Capture the cell that displays the provided text and extract its (x, y) central coordinate. 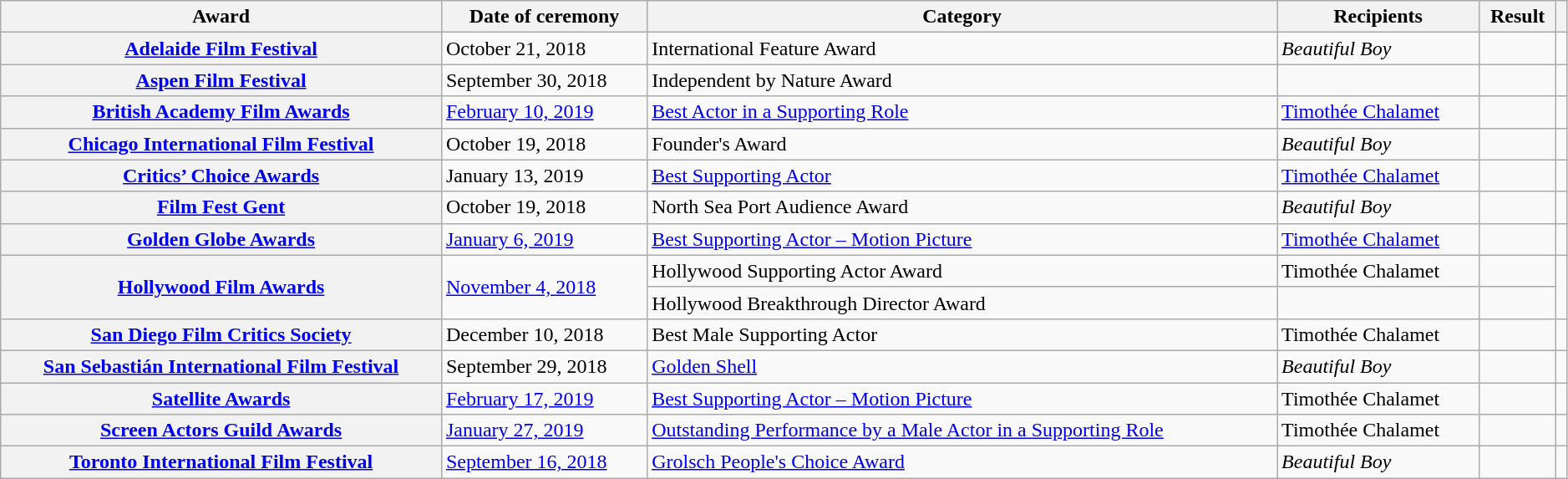
October 21, 2018 (544, 48)
September 30, 2018 (544, 80)
Date of ceremony (544, 17)
Founder's Award (962, 144)
January 13, 2019 (544, 176)
Result (1518, 17)
Film Fest Gent (221, 207)
Hollywood Film Awards (221, 287)
Golden Shell (962, 366)
Best Actor in a Supporting Role (962, 112)
Hollywood Supporting Actor Award (962, 271)
January 6, 2019 (544, 239)
Independent by Nature Award (962, 80)
Best Male Supporting Actor (962, 334)
February 10, 2019 (544, 112)
Adelaide Film Festival (221, 48)
Satellite Awards (221, 399)
International Feature Award (962, 48)
Hollywood Breakthrough Director Award (962, 303)
Grolsch People's Choice Award (962, 462)
December 10, 2018 (544, 334)
Aspen Film Festival (221, 80)
Recipients (1378, 17)
British Academy Film Awards (221, 112)
North Sea Port Audience Award (962, 207)
January 27, 2019 (544, 431)
Chicago International Film Festival (221, 144)
September 16, 2018 (544, 462)
Critics’ Choice Awards (221, 176)
Award (221, 17)
San Sebastián International Film Festival (221, 366)
Golden Globe Awards (221, 239)
February 17, 2019 (544, 399)
Category (962, 17)
November 4, 2018 (544, 287)
September 29, 2018 (544, 366)
Outstanding Performance by a Male Actor in a Supporting Role (962, 431)
San Diego Film Critics Society (221, 334)
Screen Actors Guild Awards (221, 431)
Best Supporting Actor (962, 176)
Toronto International Film Festival (221, 462)
